Find where the given text appears and provide that cell's center as (x, y) coordinate. 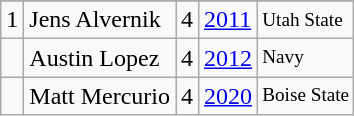
Austin Lopez (100, 58)
Utah State (306, 20)
1 (12, 20)
Matt Mercurio (100, 96)
2020 (228, 96)
2012 (228, 58)
Navy (306, 58)
2011 (228, 20)
Boise State (306, 96)
Jens Alvernik (100, 20)
